Determine the [X, Y] coordinate at the center of the cell enclosing the given text.  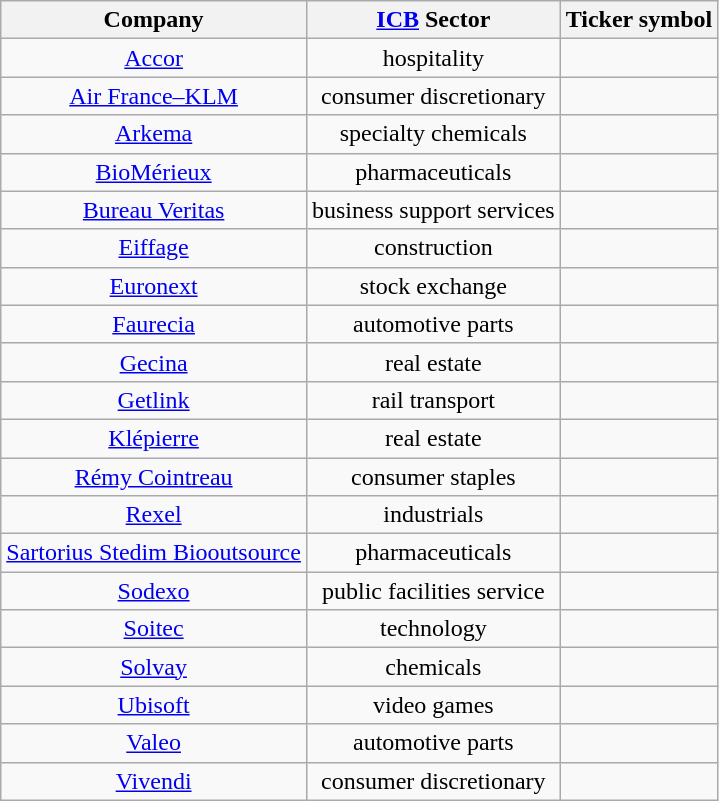
industrials [433, 515]
chemicals [433, 667]
Klépierre [154, 438]
Gecina [154, 362]
ICB Sector [433, 20]
stock exchange [433, 286]
Sartorius Stedim Biooutsource [154, 553]
Company [154, 20]
consumer staples [433, 477]
business support services [433, 210]
technology [433, 629]
Valeo [154, 743]
BioMérieux [154, 172]
Vivendi [154, 781]
construction [433, 248]
Air France–KLM [154, 96]
video games [433, 705]
Rexel [154, 515]
Solvay [154, 667]
Soitec [154, 629]
Euronext [154, 286]
Bureau Veritas [154, 210]
Sodexo [154, 591]
Faurecia [154, 324]
Getlink [154, 400]
Arkema [154, 134]
specialty chemicals [433, 134]
Eiffage [154, 248]
Accor [154, 58]
public facilities service [433, 591]
hospitality [433, 58]
rail transport [433, 400]
Ticker symbol [639, 20]
Ubisoft [154, 705]
Rémy Cointreau [154, 477]
